For the text-containing cell, return its midpoint in [X, Y] coordinate format. 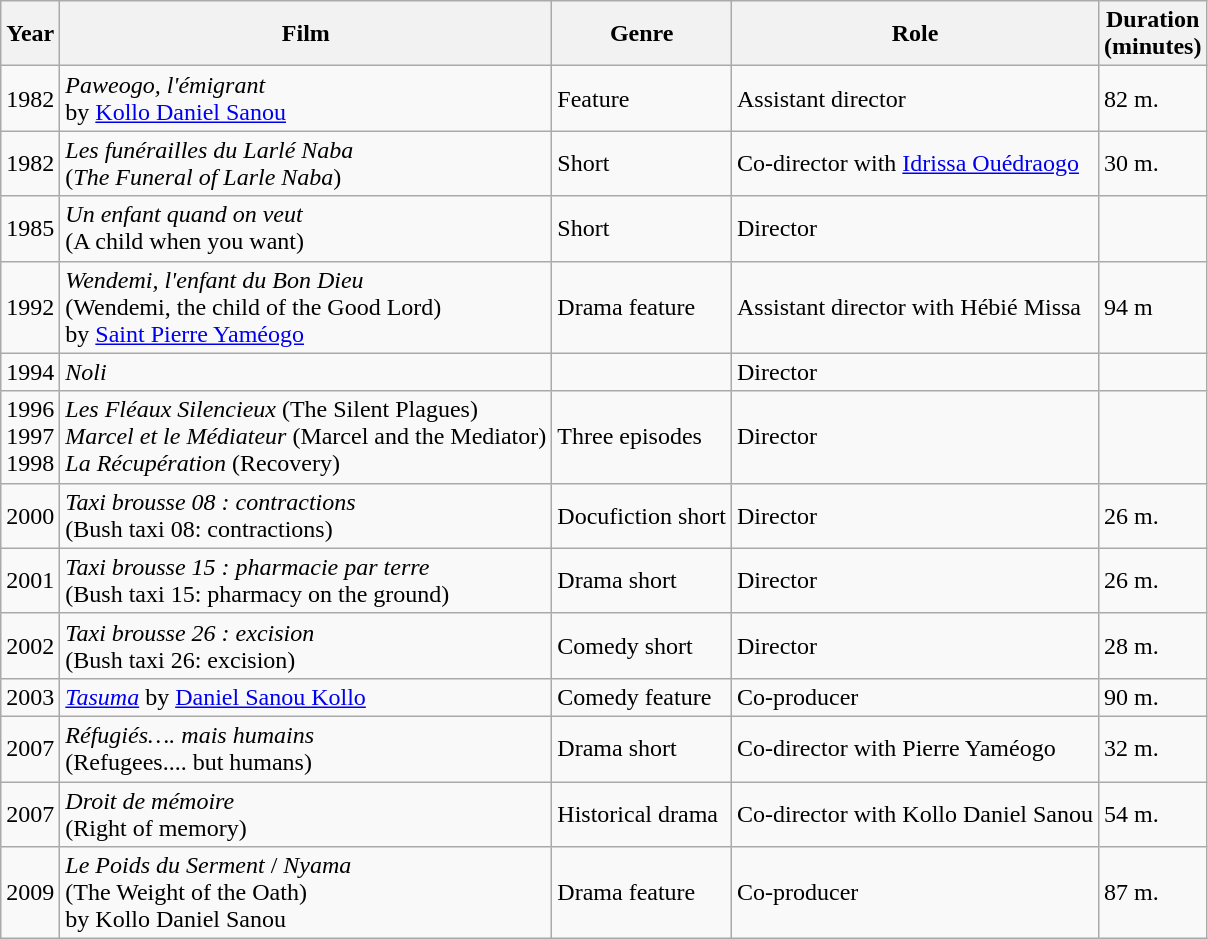
Tasuma by Daniel Sanou Kollo [306, 697]
Co-director with Idrissa Ouédraogo [916, 164]
Three episodes [642, 437]
Un enfant quand on veut(A child when you want) [306, 228]
90 m. [1153, 697]
Les funérailles du Larlé Naba(The Funeral of Larle Naba) [306, 164]
Taxi brousse 26 : excision(Bush taxi 26: excision) [306, 646]
2002 [30, 646]
Film [306, 34]
82 m. [1153, 98]
Assistant director [916, 98]
28 m. [1153, 646]
2001 [30, 580]
30 m. [1153, 164]
Taxi brousse 08 : contractions(Bush taxi 08: contractions) [306, 516]
Role [916, 34]
Co-director with Kollo Daniel Sanou [916, 814]
199619971998 [30, 437]
Droit de mémoire(Right of memory) [306, 814]
Docufiction short [642, 516]
Co-director with Pierre Yaméogo [916, 748]
Noli [306, 372]
Historical drama [642, 814]
Assistant director with Hébié Missa [916, 307]
2003 [30, 697]
32 m. [1153, 748]
2000 [30, 516]
Feature [642, 98]
Wendemi, l'enfant du Bon Dieu(Wendemi, the child of the Good Lord)by Saint Pierre Yaméogo [306, 307]
Taxi brousse 15 : pharmacie par terre(Bush taxi 15: pharmacy on the ground) [306, 580]
Comedy feature [642, 697]
Comedy short [642, 646]
Le Poids du Serment / Nyama(The Weight of the Oath)by Kollo Daniel Sanou [306, 893]
1994 [30, 372]
Genre [642, 34]
2009 [30, 893]
Paweogo, l'émigrantby Kollo Daniel Sanou [306, 98]
Year [30, 34]
1985 [30, 228]
Réfugiés…. mais humains(Refugees.... but humans) [306, 748]
94 m [1153, 307]
87 m. [1153, 893]
Les Fléaux Silencieux (The Silent Plagues)Marcel et le Médiateur (Marcel and the Mediator)La Récupération (Recovery) [306, 437]
54 m. [1153, 814]
1992 [30, 307]
Duration(minutes) [1153, 34]
